Return (X, Y) of the center of cell containing provided text 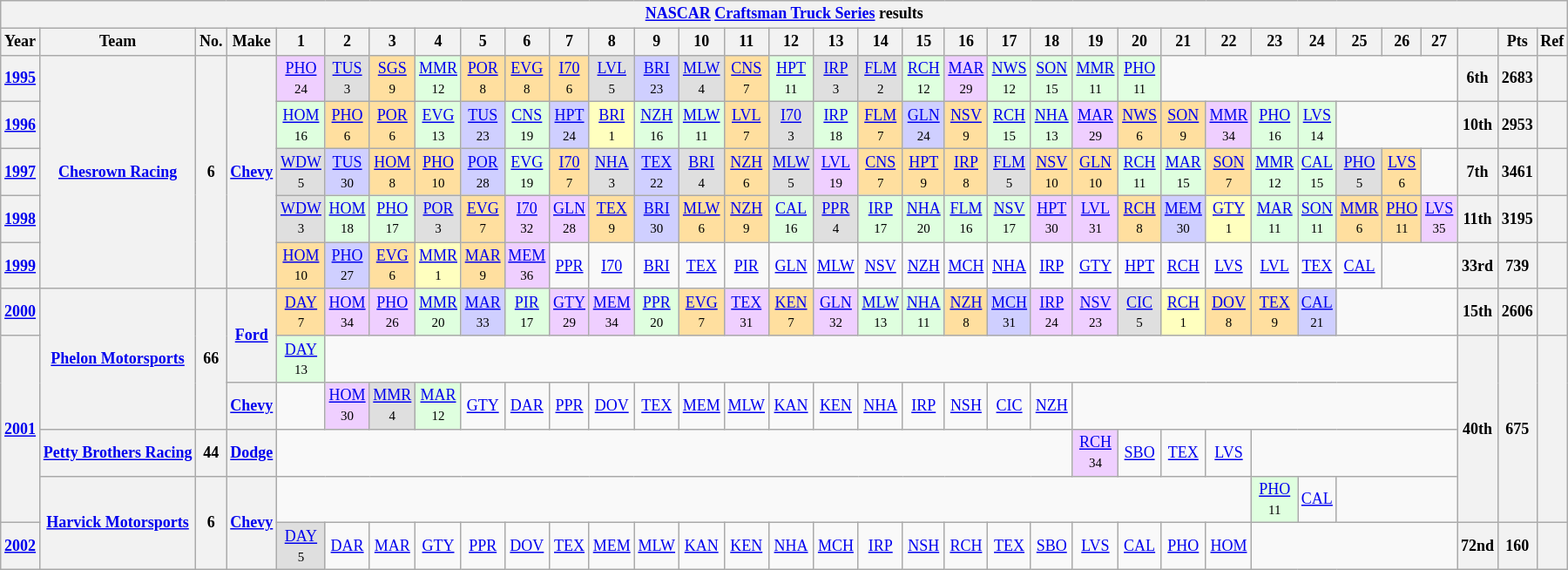
EVG6 (392, 266)
PIR (746, 266)
MLW4 (701, 78)
MAR12 (439, 406)
HOM34 (347, 312)
Petty Brothers Racing (117, 452)
FLM16 (966, 219)
WDW3 (301, 219)
GTY29 (570, 312)
CNS19 (527, 126)
GLN24 (923, 126)
NHA3 (612, 172)
FLM2 (880, 78)
15th (1477, 312)
BRI30 (657, 219)
HOM16 (301, 126)
160 (1517, 546)
MMR4 (392, 406)
DOV8 (1228, 312)
LVS6 (1402, 172)
KEN7 (791, 312)
PIR17 (527, 312)
24 (1317, 42)
2606 (1517, 312)
MLW5 (791, 172)
1996 (21, 126)
LVS35 (1439, 219)
MEM30 (1183, 219)
PHO27 (347, 266)
NWS6 (1139, 126)
66 (211, 359)
16 (966, 42)
LVL5 (612, 78)
RCH15 (1010, 126)
GLN28 (570, 219)
EVG13 (439, 126)
27 (1439, 42)
17 (1010, 42)
SGS9 (392, 78)
DAY5 (301, 546)
MEM34 (612, 312)
SON11 (1317, 219)
GLN32 (836, 312)
PHO17 (392, 219)
1998 (21, 219)
20 (1139, 42)
I707 (570, 172)
BRI4 (701, 172)
IRP24 (1051, 312)
CAL15 (1317, 172)
NSV10 (1051, 172)
EVG8 (527, 78)
NWS12 (1010, 78)
RCH34 (1096, 452)
MAR15 (1183, 172)
POR8 (483, 78)
Make (252, 42)
7th (1477, 172)
HPT9 (923, 172)
HPT30 (1051, 219)
GLN (791, 266)
MMR1 (439, 266)
HPT (1139, 266)
1995 (21, 78)
8 (612, 42)
MMR34 (1228, 126)
10th (1477, 126)
19 (1096, 42)
IRP18 (836, 126)
NZH9 (746, 219)
14 (880, 42)
CAL21 (1317, 312)
MAR9 (483, 266)
25 (1359, 42)
DAY13 (301, 359)
NHA20 (923, 219)
POR3 (439, 219)
MLW13 (880, 312)
NZH16 (657, 126)
FLM5 (1010, 172)
5 (483, 42)
15 (923, 42)
No. (211, 42)
3 (392, 42)
FLM7 (880, 126)
HPT11 (791, 78)
EVG19 (527, 172)
NHA13 (1051, 126)
RCH12 (923, 78)
RCH11 (1139, 172)
7 (570, 42)
3195 (1517, 219)
MMR11 (1096, 78)
CIC5 (1139, 312)
LVS14 (1317, 126)
IRP3 (836, 78)
BRI (657, 266)
I706 (570, 78)
Ford (252, 335)
Pts (1517, 42)
MMR6 (1359, 219)
739 (1517, 266)
MCH31 (1010, 312)
HPT24 (570, 126)
NZH8 (966, 312)
9 (657, 42)
1997 (21, 172)
2953 (1517, 126)
Phelon Motorsports (117, 359)
MMR20 (439, 312)
HOM (1228, 546)
SON7 (1228, 172)
NASCAR Craftsman Truck Series results (784, 14)
PHO24 (301, 78)
3461 (1517, 172)
SON9 (1183, 126)
DAY7 (301, 312)
I70 (612, 266)
MAR (392, 546)
RCH8 (1139, 219)
MAR11 (1275, 219)
72nd (1477, 546)
40th (1477, 429)
PHO6 (347, 126)
1999 (21, 266)
SON15 (1051, 78)
10 (701, 42)
I7032 (527, 219)
LVL7 (746, 126)
TEX22 (657, 172)
Dodge (252, 452)
22 (1228, 42)
LVL19 (836, 172)
13 (836, 42)
PPR4 (836, 219)
WDW5 (301, 172)
18 (1051, 42)
TEX31 (746, 312)
Chesrown Racing (117, 172)
HOM10 (301, 266)
6th (1477, 78)
PHO5 (1359, 172)
BRI1 (612, 126)
26 (1402, 42)
2000 (21, 312)
Year (21, 42)
TUS3 (347, 78)
TUS30 (347, 172)
2683 (1517, 78)
HOM18 (347, 219)
MEM36 (527, 266)
BRI23 (657, 78)
PHO26 (392, 312)
POR28 (483, 172)
33rd (1477, 266)
HOM8 (392, 172)
PHO10 (439, 172)
NSV23 (1096, 312)
LVL31 (1096, 219)
NHA11 (923, 312)
I703 (791, 126)
CAL16 (791, 219)
RCH1 (1183, 312)
PHO16 (1275, 126)
NZH6 (746, 172)
MAR33 (483, 312)
NSV17 (1010, 219)
GTY1 (1228, 219)
11th (1477, 219)
675 (1517, 429)
23 (1275, 42)
LVL (1275, 266)
PPR20 (657, 312)
PHO (1183, 546)
CIC (1010, 406)
11 (746, 42)
IRP17 (880, 219)
IRP8 (966, 172)
2002 (21, 546)
21 (1183, 42)
MLW6 (701, 219)
Team (117, 42)
POR6 (392, 126)
2001 (21, 429)
TUS23 (483, 126)
Harvick Motorsports (117, 523)
GLN10 (1096, 172)
NSV9 (966, 126)
4 (439, 42)
12 (791, 42)
HOM30 (347, 406)
Ref (1552, 42)
2 (347, 42)
NSV (880, 266)
44 (211, 452)
MLW11 (701, 126)
1 (301, 42)
